From the cell containing the given text, extract its center point as [x, y] coordinate. 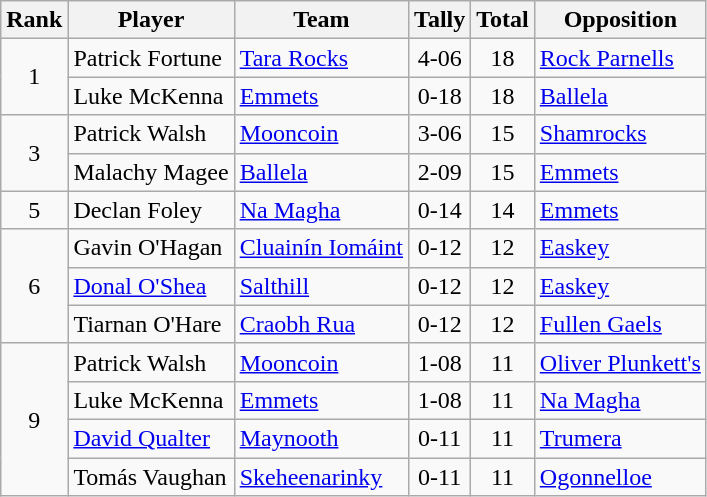
1 [34, 77]
Rock Parnells [620, 58]
David Qualter [151, 438]
Malachy Magee [151, 172]
4-06 [440, 58]
Patrick Fortune [151, 58]
Total [503, 20]
6 [34, 286]
Tomás Vaughan [151, 477]
Cluainín Iomáint [321, 248]
Team [321, 20]
Declan Foley [151, 210]
Oliver Plunkett's [620, 362]
3-06 [440, 134]
Donal O'Shea [151, 286]
Tara Rocks [321, 58]
Tiarnan O'Hare [151, 324]
0-18 [440, 96]
Ogonnelloe [620, 477]
Maynooth [321, 438]
Trumera [620, 438]
Tally [440, 20]
0-14 [440, 210]
Shamrocks [620, 134]
3 [34, 153]
Opposition [620, 20]
Player [151, 20]
Rank [34, 20]
14 [503, 210]
Fullen Gaels [620, 324]
Salthill [321, 286]
Skeheenarinky [321, 477]
Craobh Rua [321, 324]
2-09 [440, 172]
9 [34, 419]
5 [34, 210]
Gavin O'Hagan [151, 248]
